Extract the (x, y) coordinate from the center of the cell holding the provided text.  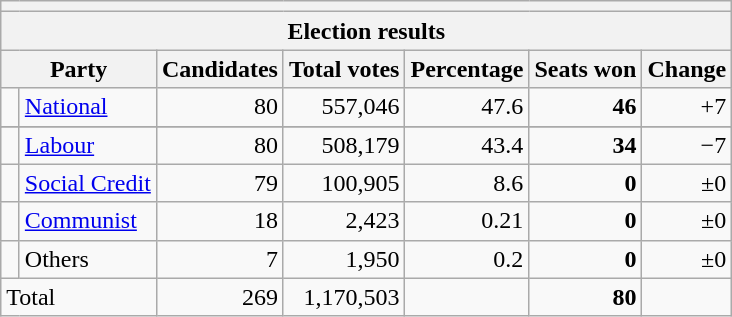
43.4 (467, 145)
100,905 (344, 183)
557,046 (344, 107)
2,423 (344, 221)
Percentage (467, 69)
79 (220, 183)
Party (79, 69)
Total (79, 297)
Election results (366, 31)
8.6 (467, 183)
269 (220, 297)
1,170,503 (344, 297)
34 (586, 145)
47.6 (467, 107)
Others (88, 259)
National (88, 107)
−7 (687, 145)
0.21 (467, 221)
Labour (88, 145)
0.2 (467, 259)
1,950 (344, 259)
Communist (88, 221)
Total votes (344, 69)
46 (586, 107)
7 (220, 259)
Seats won (586, 69)
508,179 (344, 145)
Candidates (220, 69)
18 (220, 221)
Social Credit (88, 183)
Change (687, 69)
+7 (687, 107)
